From the cell containing the given text, extract its center point as [X, Y] coordinate. 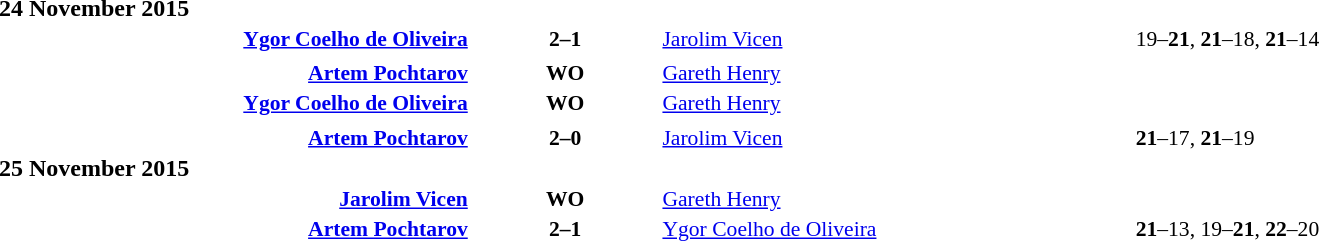
2–1 [566, 38]
2–0 [566, 138]
